Detect which cell encompasses the target text, then output its (x, y) center coordinate. 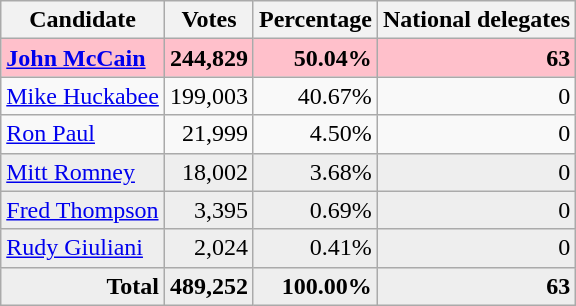
244,829 (208, 58)
4.50% (315, 134)
Total (83, 286)
50.04% (315, 58)
100.00% (315, 286)
Ron Paul (83, 134)
3,395 (208, 210)
Candidate (83, 20)
John McCain (83, 58)
2,024 (208, 248)
18,002 (208, 172)
0.41% (315, 248)
Fred Thompson (83, 210)
21,999 (208, 134)
Percentage (315, 20)
0.69% (315, 210)
National delegates (476, 20)
Rudy Giuliani (83, 248)
Mitt Romney (83, 172)
Mike Huckabee (83, 96)
3.68% (315, 172)
489,252 (208, 286)
Votes (208, 20)
40.67% (315, 96)
199,003 (208, 96)
